Extract the [X, Y] coordinate from the center of the cell holding the provided text.  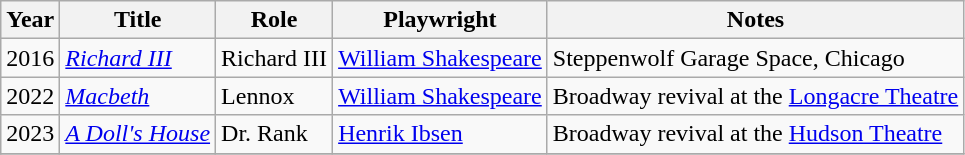
Broadway revival at the Longacre Theatre [755, 96]
Henrik Ibsen [440, 134]
Steppenwolf Garage Space, Chicago [755, 58]
2022 [30, 96]
Role [274, 20]
Dr. Rank [274, 134]
Macbeth [138, 96]
Lennox [274, 96]
A Doll's House [138, 134]
Notes [755, 20]
Title [138, 20]
2023 [30, 134]
Playwright [440, 20]
Year [30, 20]
2016 [30, 58]
Broadway revival at the Hudson Theatre [755, 134]
